For the text-containing cell, return its midpoint in [X, Y] coordinate format. 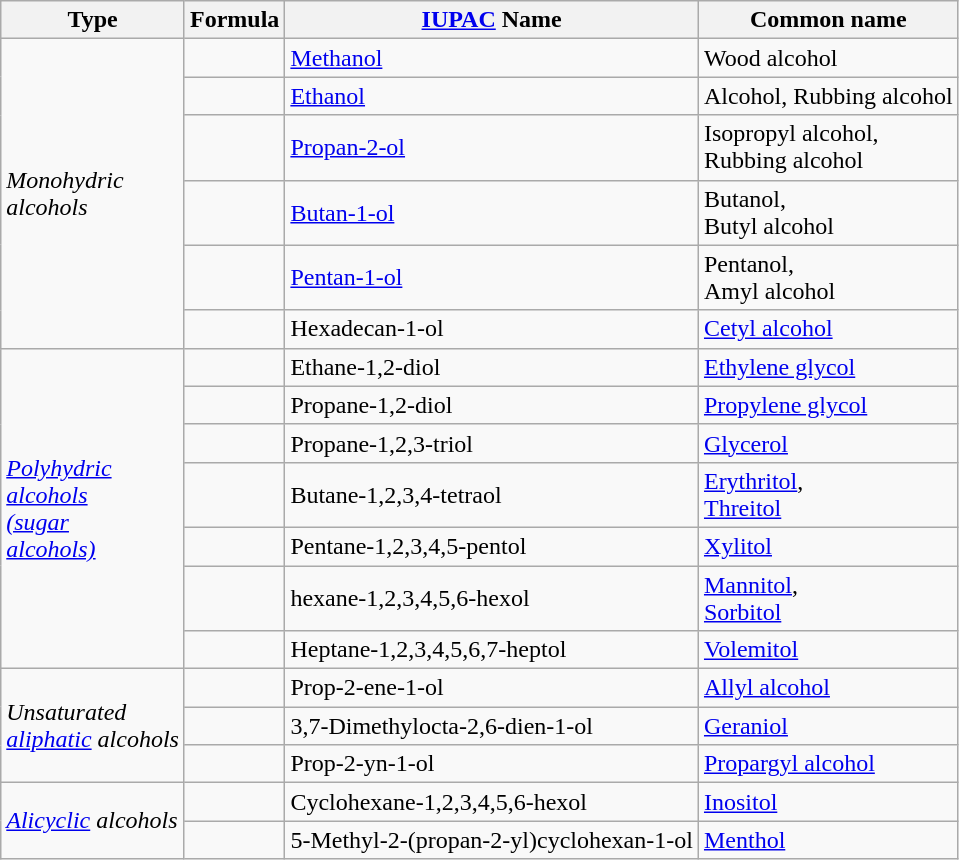
Propylene glycol [828, 405]
Erythritol,Threitol [828, 494]
Monohydricalcohols [93, 194]
Type [93, 20]
Prop-2-yn-1-ol [492, 764]
Mannitol,Sorbitol [828, 598]
Butanol,Butyl alcohol [828, 212]
Formula [234, 20]
Alicyclic alcohols [93, 821]
Common name [828, 20]
Pentane-1,2,3,4,5-pentol [492, 546]
IUPAC Name [492, 20]
Propane-1,2-diol [492, 405]
Propane-1,2,3-triol [492, 443]
hexane-1,2,3,4,5,6-hexol [492, 598]
Ethanol [492, 96]
Ethylene glycol [828, 367]
Propargyl alcohol [828, 764]
Wood alcohol [828, 58]
Volemitol [828, 650]
Isopropyl alcohol,Rubbing alcohol [828, 148]
Inositol [828, 802]
Cyclohexane-1,2,3,4,5,6-hexol [492, 802]
Cetyl alcohol [828, 329]
Allyl alcohol [828, 688]
Unsaturatedaliphatic alcohols [93, 726]
Butane-1,2,3,4-tetraol [492, 494]
Pentanol,Amyl alcohol [828, 278]
Prop-2-ene-1-ol [492, 688]
Glycerol [828, 443]
Propan-2-ol [492, 148]
Menthol [828, 840]
Pentan-1-ol [492, 278]
Geraniol [828, 726]
Heptane-1,2,3,4,5,6,7-heptol [492, 650]
5-Methyl-2-(propan-2-yl)cyclohexan-1-ol [492, 840]
Polyhydricalcohols(sugaralcohols) [93, 508]
Alcohol, Rubbing alcohol [828, 96]
Ethane-1,2-diol [492, 367]
3,7-Dimethylocta-2,6-dien-1-ol [492, 726]
Methanol [492, 58]
Hexadecan-1-ol [492, 329]
Butan-1-ol [492, 212]
Xylitol [828, 546]
